Search for the cell housing the specified text and yield its [X, Y] center coordinate. 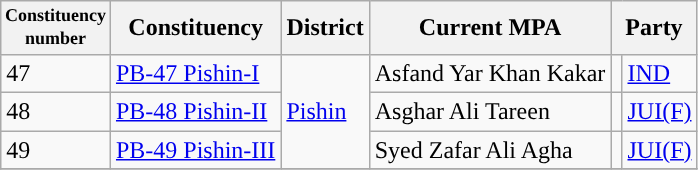
Syed Zafar Ali Agha [490, 150]
47 [56, 73]
48 [56, 111]
PB-49 Pishin-III [195, 150]
49 [56, 150]
Party [654, 28]
Asghar Ali Tareen [490, 111]
Asfand Yar Khan Kakar [490, 73]
Pishin [325, 111]
Current MPA [490, 28]
Constituency [195, 28]
District [325, 28]
PB-47 Pishin-I [195, 73]
IND [660, 73]
Constituency number [56, 28]
PB-48 Pishin-II [195, 111]
